Detect which cell encompasses the target text, then output its [X, Y] center coordinate. 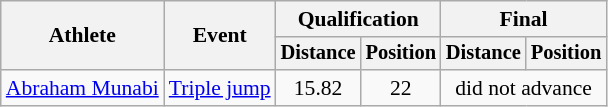
Final [524, 19]
did not advance [524, 88]
Abraham Munabi [82, 88]
22 [401, 88]
Athlete [82, 36]
Qualification [358, 19]
Triple jump [220, 88]
Event [220, 36]
15.82 [318, 88]
